Detect which cell encompasses the target text, then output its [x, y] center coordinate. 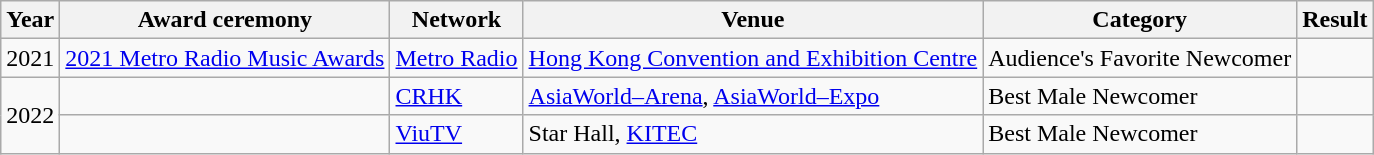
Category [1140, 20]
2022 [30, 115]
2021 [30, 58]
CRHK [456, 96]
2021 Metro Radio Music Awards [225, 58]
AsiaWorld–Arena, AsiaWorld–Expo [753, 96]
Hong Kong Convention and Exhibition Centre [753, 58]
Audience's Favorite Newcomer [1140, 58]
Network [456, 20]
Result [1335, 20]
ViuTV [456, 134]
Year [30, 20]
Metro Radio [456, 58]
Award ceremony [225, 20]
Star Hall, KITEC [753, 134]
Venue [753, 20]
